Output the (X, Y) coordinate of the center of the cell containing the given text.  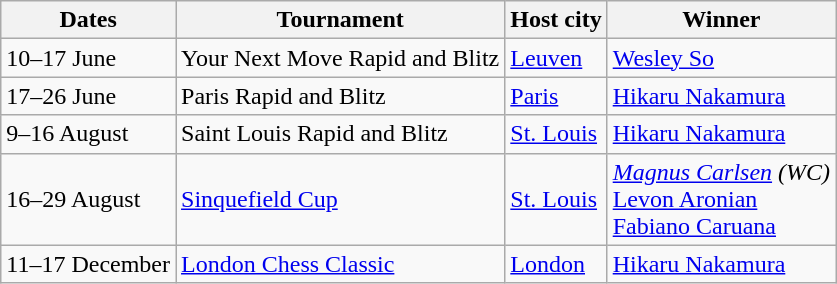
17–26 June (88, 96)
11–17 December (88, 264)
Leuven (556, 58)
Your Next Move Rapid and Blitz (340, 58)
Dates (88, 20)
10–17 June (88, 58)
Winner (721, 20)
Paris Rapid and Blitz (340, 96)
Magnus Carlsen (WC) Levon Aronian Fabiano Caruana (721, 199)
16–29 August (88, 199)
Saint Louis Rapid and Blitz (340, 134)
Paris (556, 96)
London Chess Classic (340, 264)
Sinquefield Cup (340, 199)
9–16 August (88, 134)
Tournament (340, 20)
Wesley So (721, 58)
Host city (556, 20)
London (556, 264)
